Identify which cell holds the provided text, then report its (X, Y) central coordinate. 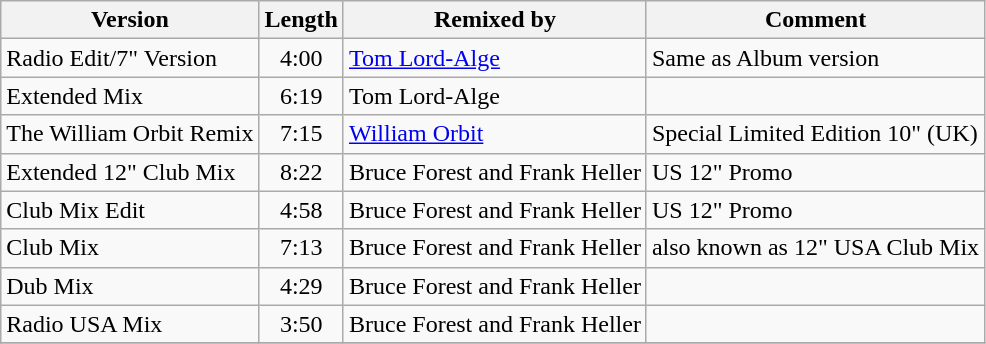
Radio USA Mix (130, 324)
Club Mix (130, 248)
Radio Edit/7" Version (130, 58)
Extended Mix (130, 96)
Version (130, 20)
also known as 12" USA Club Mix (815, 248)
7:13 (301, 248)
4:00 (301, 58)
Same as Album version (815, 58)
Dub Mix (130, 286)
6:19 (301, 96)
8:22 (301, 172)
Comment (815, 20)
7:15 (301, 134)
Length (301, 20)
William Orbit (494, 134)
4:58 (301, 210)
Club Mix Edit (130, 210)
Remixed by (494, 20)
Special Limited Edition 10" (UK) (815, 134)
4:29 (301, 286)
The William Orbit Remix (130, 134)
3:50 (301, 324)
Extended 12" Club Mix (130, 172)
